Search for the cell housing the specified text and yield its [X, Y] center coordinate. 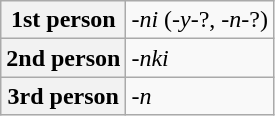
3rd person [64, 96]
-ni (-y-?, -n-?) [200, 20]
1st person [64, 20]
-nki [200, 58]
-n [200, 96]
2nd person [64, 58]
